Extract the [X, Y] coordinate from the center of the cell holding the provided text.  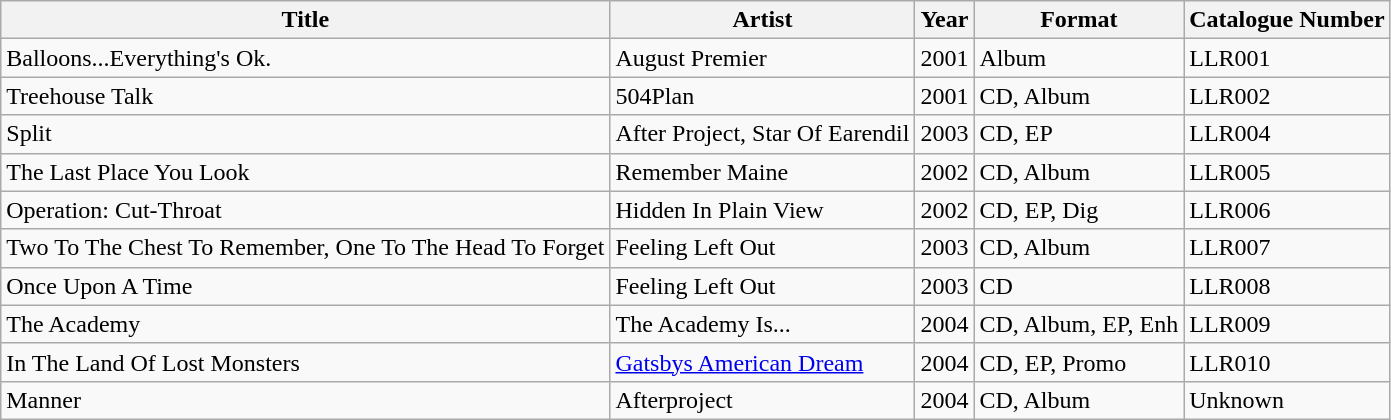
Manner [306, 400]
Operation: Cut-Throat [306, 210]
The Academy [306, 324]
After Project, Star Of Earendil [762, 134]
CD, Album, EP, Enh [1079, 324]
Treehouse Talk [306, 96]
CD, EP [1079, 134]
LLR002 [1287, 96]
Year [944, 20]
Two To The Chest To Remember, One To The Head To Forget [306, 248]
Remember Maine [762, 172]
CD [1079, 286]
Once Upon A Time [306, 286]
In The Land Of Lost Monsters [306, 362]
LLR004 [1287, 134]
Format [1079, 20]
LLR009 [1287, 324]
LLR005 [1287, 172]
Balloons...Everything's Ok. [306, 58]
CD, EP, Dig [1079, 210]
LLR001 [1287, 58]
The Last Place You Look [306, 172]
August Premier [762, 58]
Album [1079, 58]
Split [306, 134]
LLR006 [1287, 210]
The Academy Is... [762, 324]
CD, EP, Promo [1079, 362]
Afterproject [762, 400]
Hidden In Plain View [762, 210]
Artist [762, 20]
LLR007 [1287, 248]
Unknown [1287, 400]
Catalogue Number [1287, 20]
LLR008 [1287, 286]
Gatsbys American Dream [762, 362]
Title [306, 20]
LLR010 [1287, 362]
504Plan [762, 96]
